Return the [x, y] coordinate for the center point of the cell that contains the specified text.  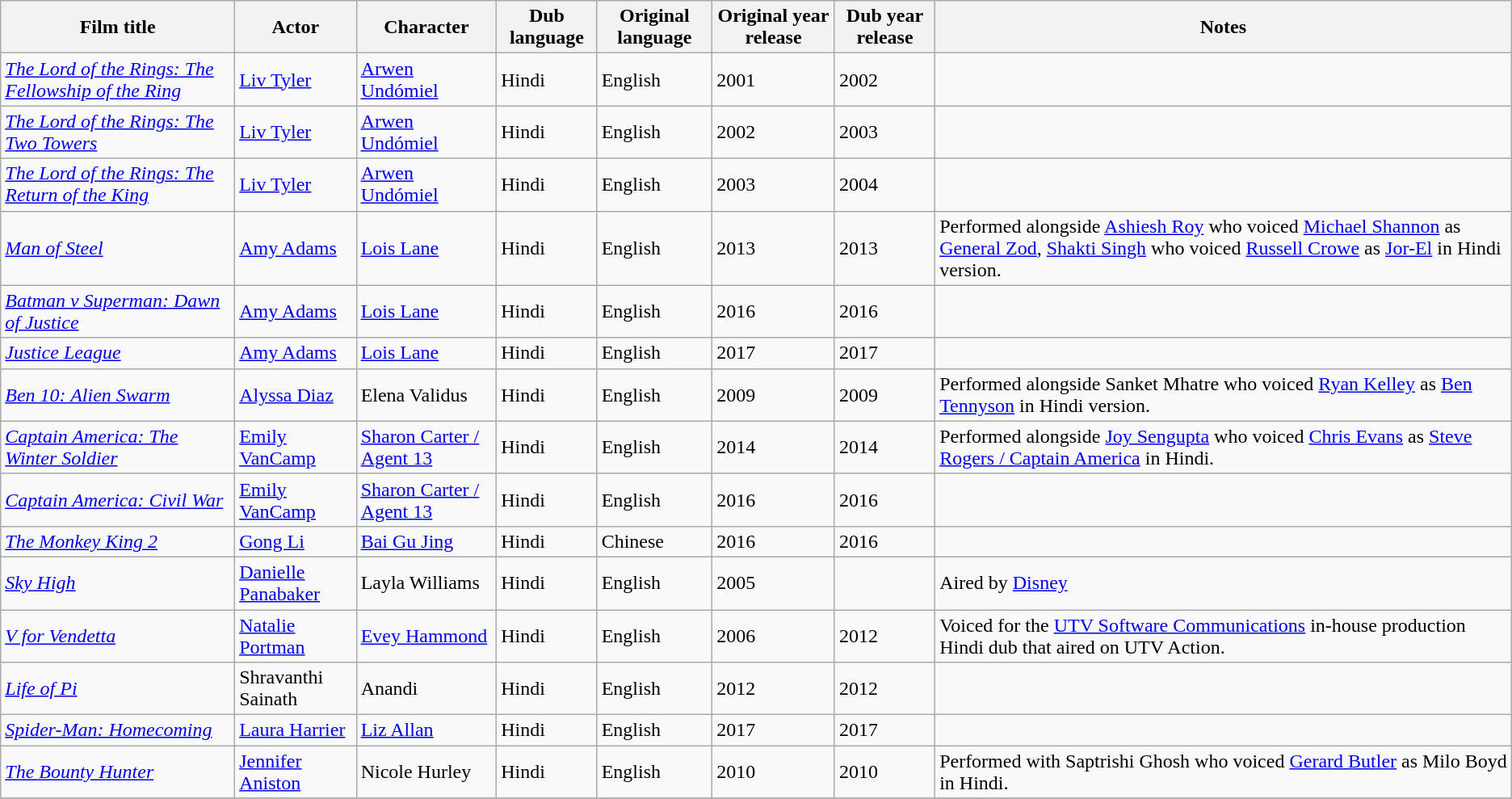
Liz Allan [426, 730]
Man of Steel [118, 248]
Dub language [547, 27]
Character [426, 27]
Nicole Hurley [426, 772]
Justice League [118, 353]
Alyssa Diaz [296, 394]
Chinese [654, 541]
Voiced for the UTV Software Communications in-house production Hindi dub that aired on UTV Action. [1224, 635]
Notes [1224, 27]
Shravanthi Sainath [296, 688]
Captain America: Civil War [118, 499]
Dub year release [884, 27]
V for Vendetta [118, 635]
Danielle Panabaker [296, 583]
Performed alongside Sanket Mhatre who voiced Ryan Kelley as Ben Tennyson in Hindi version. [1224, 394]
The Lord of the Rings: The Return of the King [118, 184]
Spider-Man: Homecoming [118, 730]
Elena Validus [426, 394]
Performed with Saptrishi Ghosh who voiced Gerard Butler as Milo Boyd in Hindi. [1224, 772]
Sky High [118, 583]
Life of Pi [118, 688]
Aired by Disney [1224, 583]
Anandi [426, 688]
Film title [118, 27]
2001 [774, 79]
Performed alongside Ashiesh Roy who voiced Michael Shannon as General Zod, Shakti Singh who voiced Russell Crowe as Jor-El in Hindi version. [1224, 248]
The Lord of the Rings: The Two Towers [118, 132]
Jennifer Aniston [296, 772]
Ben 10: Alien Swarm [118, 394]
Batman v Superman: Dawn of Justice [118, 312]
Performed alongside Joy Sengupta who voiced Chris Evans as Steve Rogers / Captain America in Hindi. [1224, 448]
Bai Gu Jing [426, 541]
Natalie Portman [296, 635]
The Bounty Hunter [118, 772]
Original language [654, 27]
Original year release [774, 27]
2006 [774, 635]
The Monkey King 2 [118, 541]
Evey Hammond [426, 635]
Gong Li [296, 541]
Captain America: The Winter Soldier [118, 448]
The Lord of the Rings: The Fellowship of the Ring [118, 79]
2004 [884, 184]
2005 [774, 583]
Layla Williams [426, 583]
Actor [296, 27]
Laura Harrier [296, 730]
